From the cell containing the given text, extract its center point as [X, Y] coordinate. 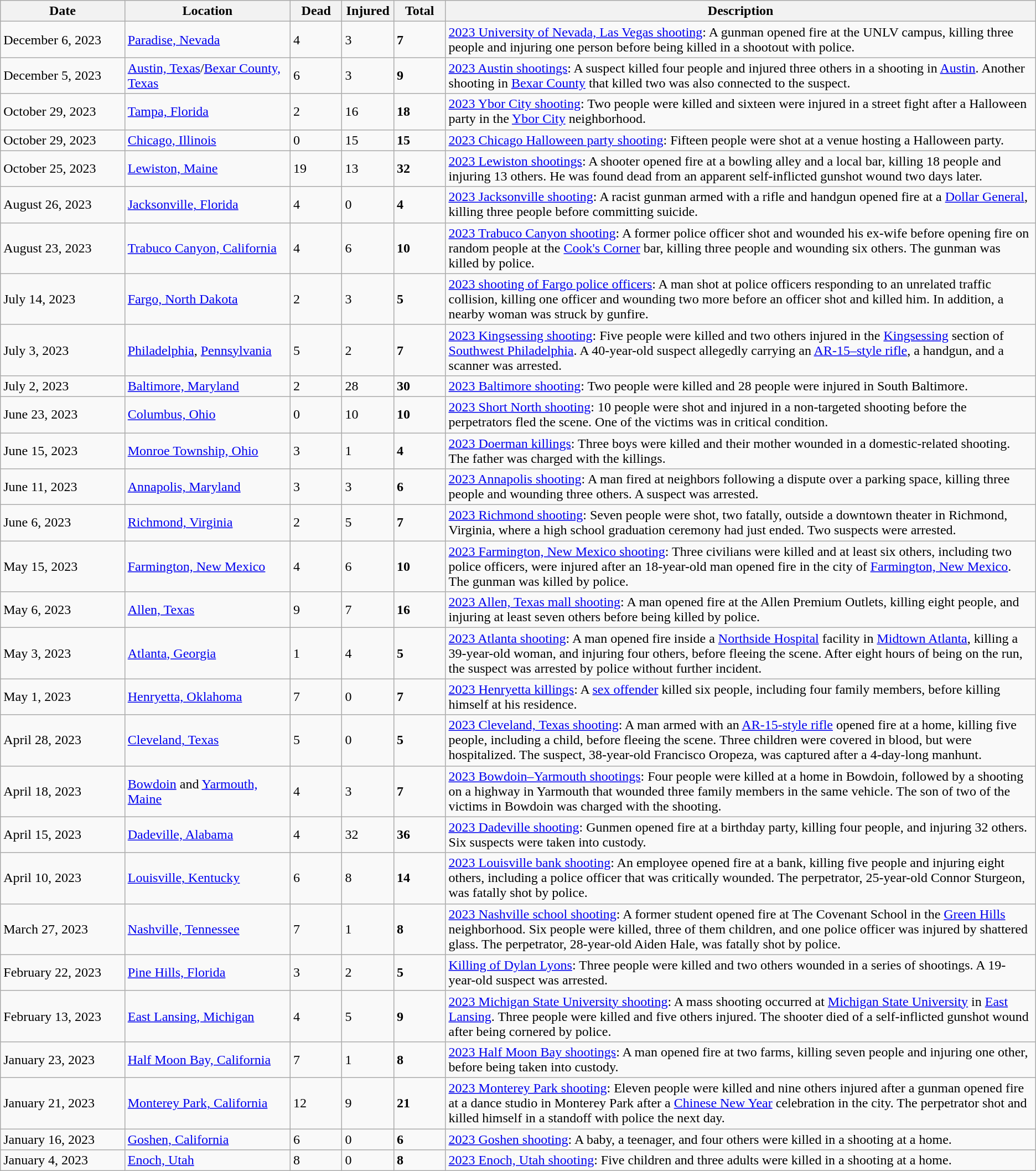
Location [207, 11]
Fargo, North Dakota [207, 299]
Philadelphia, Pennsylvania [207, 350]
13 [368, 168]
June 6, 2023 [63, 523]
2023 Enoch, Utah shooting: Five children and three adults were killed in a shooting at a home. [740, 1160]
Atlanta, Georgia [207, 653]
14 [419, 878]
2023 Goshen shooting: A baby, a teenager, and four others were killed in a shooting at a home. [740, 1139]
21 [419, 1103]
April 18, 2023 [63, 791]
August 26, 2023 [63, 205]
Baltimore, Maryland [207, 386]
2023 Henryetta killings: A sex offender killed six people, including four family members, before killing himself at his residence. [740, 697]
May 15, 2023 [63, 566]
Dead [316, 11]
April 15, 2023 [63, 835]
Henryetta, Oklahoma [207, 697]
28 [368, 386]
Louisville, Kentucky [207, 878]
Date [63, 11]
June 15, 2023 [63, 451]
May 6, 2023 [63, 610]
January 21, 2023 [63, 1103]
Trabuco Canyon, California [207, 248]
Goshen, California [207, 1139]
Bowdoin and Yarmouth, Maine [207, 791]
Monroe Township, Ohio [207, 451]
June 11, 2023 [63, 487]
Farmington, New Mexico [207, 566]
Lewiston, Maine [207, 168]
Nashville, Tennessee [207, 929]
Half Moon Bay, California [207, 1060]
July 2, 2023 [63, 386]
Injured [368, 11]
January 23, 2023 [63, 1060]
April 28, 2023 [63, 740]
Annapolis, Maryland [207, 487]
Tampa, Florida [207, 112]
Austin, Texas/Bexar County, Texas [207, 75]
August 23, 2023 [63, 248]
2023 Chicago Halloween party shooting: Fifteen people were shot at a venue hosting a Halloween party. [740, 140]
19 [316, 168]
Chicago, Illinois [207, 140]
2023 Baltimore shooting: Two people were killed and 28 people were injured in South Baltimore. [740, 386]
Killing of Dylan Lyons: Three people were killed and two others wounded in a series of shootings. A 19-year-old suspect was arrested. [740, 972]
December 6, 2023 [63, 40]
2023 Ybor City shooting: Two people were killed and sixteen were injured in a street fight after a Halloween party in the Ybor City neighborhood. [740, 112]
Jacksonville, Florida [207, 205]
February 22, 2023 [63, 972]
East Lansing, Michigan [207, 1016]
Pine Hills, Florida [207, 972]
October 25, 2023 [63, 168]
Description [740, 11]
January 4, 2023 [63, 1160]
April 10, 2023 [63, 878]
Richmond, Virginia [207, 523]
12 [316, 1103]
Total [419, 11]
May 3, 2023 [63, 653]
2023 Half Moon Bay shootings: A man opened fire at two farms, killing seven people and injuring one other, before being taken into custody. [740, 1060]
36 [419, 835]
Columbus, Ohio [207, 414]
July 3, 2023 [63, 350]
30 [419, 386]
June 23, 2023 [63, 414]
18 [419, 112]
2023 Doerman killings: Three boys were killed and their mother wounded in a domestic-related shooting. The father was charged with the killings. [740, 451]
July 14, 2023 [63, 299]
2023 Dadeville shooting: Gunmen opened fire at a birthday party, killing four people, and injuring 32 others. Six suspects were taken into custody. [740, 835]
January 16, 2023 [63, 1139]
December 5, 2023 [63, 75]
February 13, 2023 [63, 1016]
May 1, 2023 [63, 697]
March 27, 2023 [63, 929]
Enoch, Utah [207, 1160]
Cleveland, Texas [207, 740]
Monterey Park, California [207, 1103]
Dadeville, Alabama [207, 835]
Allen, Texas [207, 610]
Paradise, Nevada [207, 40]
